Locate the cell with the specified text and output its [x, y] center coordinate. 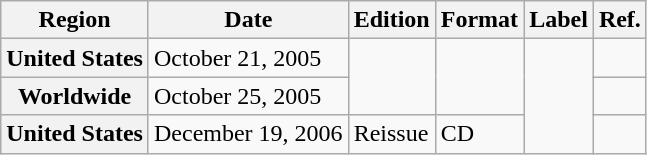
Date [248, 20]
Region [75, 20]
Worldwide [75, 96]
Format [479, 20]
CD [479, 134]
October 21, 2005 [248, 58]
Label [559, 20]
Edition [392, 20]
October 25, 2005 [248, 96]
December 19, 2006 [248, 134]
Ref. [620, 20]
Reissue [392, 134]
